Scan for the cell matching the given text and deliver its [X, Y] coordinate at center. 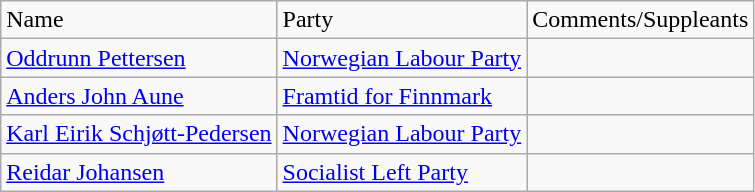
Comments/Suppleants [640, 20]
Karl Eirik Schjøtt-Pedersen [139, 134]
Socialist Left Party [402, 172]
Name [139, 20]
Oddrunn Pettersen [139, 58]
Reidar Johansen [139, 172]
Anders John Aune [139, 96]
Framtid for Finnmark [402, 96]
Party [402, 20]
